Return (X, Y) of the center of cell containing provided text 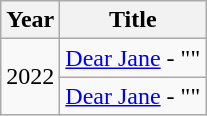
Year (30, 20)
2022 (30, 77)
Title (133, 20)
